For the text-containing cell, return its midpoint in (X, Y) coordinate format. 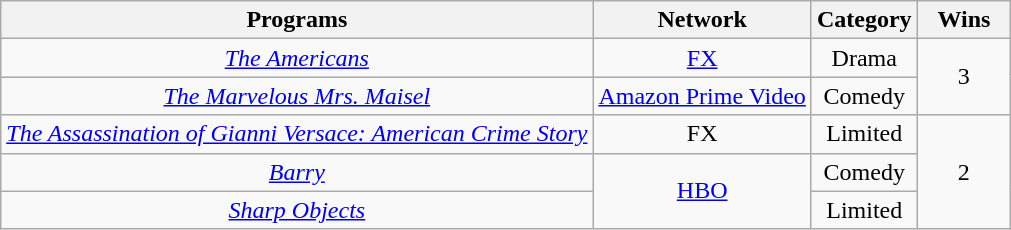
Amazon Prime Video (702, 96)
The Assassination of Gianni Versace: American Crime Story (297, 134)
HBO (702, 191)
Wins (964, 20)
Programs (297, 20)
Barry (297, 172)
3 (964, 77)
2 (964, 172)
Category (864, 20)
Network (702, 20)
Sharp Objects (297, 210)
The Americans (297, 58)
The Marvelous Mrs. Maisel (297, 96)
Drama (864, 58)
